Return (x, y) of the center of cell containing provided text 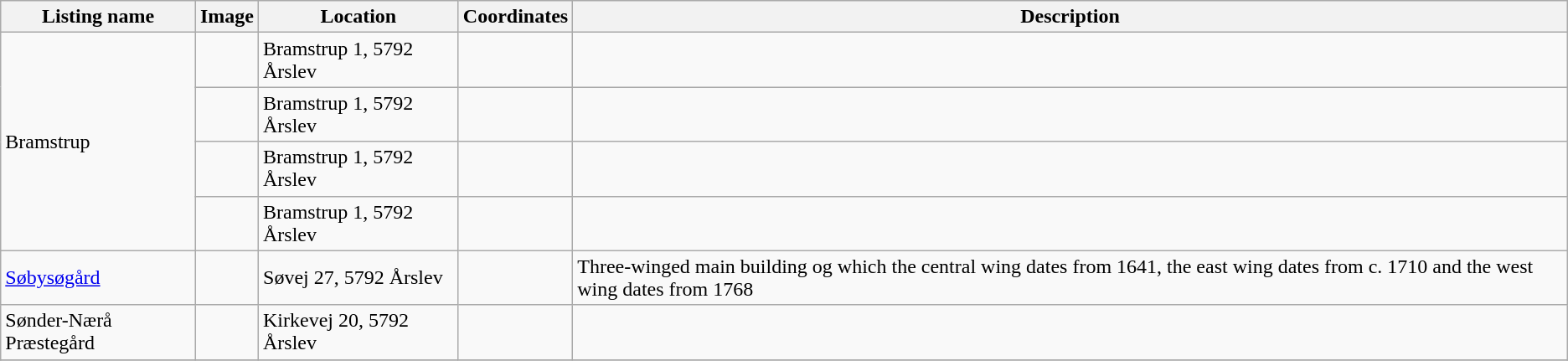
Description (1070, 17)
Image (226, 17)
Søvej 27, 5792 Årslev (358, 278)
Location (358, 17)
Coordinates (515, 17)
Sønder-Nærå Præstegård (99, 332)
Listing name (99, 17)
Three-winged main building og which the central wing dates from 1641, the east wing dates from c. 1710 and the west wing dates from 1768 (1070, 278)
Kirkevej 20, 5792 Årslev (358, 332)
Bramstrup (99, 142)
Søbysøgård (99, 278)
